Return [x, y] of the center of cell containing provided text 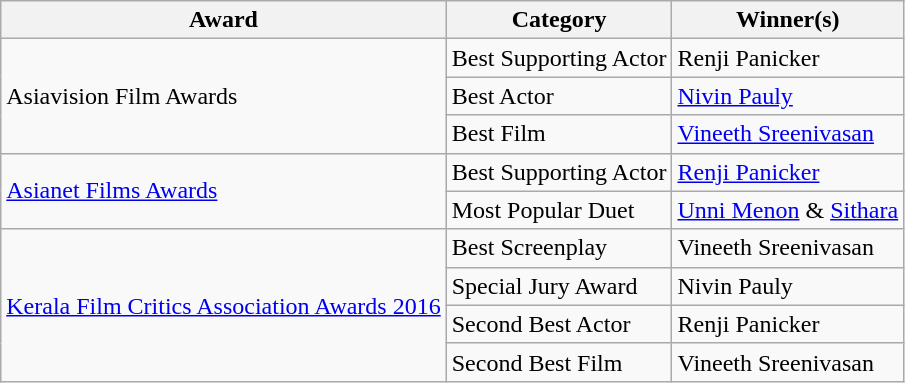
Best Film [559, 134]
Most Popular Duet [559, 210]
Category [559, 20]
Second Best Film [559, 362]
Best Screenplay [559, 248]
Award [224, 20]
Asianet Films Awards [224, 191]
Winner(s) [788, 20]
Special Jury Award [559, 286]
Second Best Actor [559, 324]
Best Actor [559, 96]
Asiavision Film Awards [224, 96]
Unni Menon & Sithara [788, 210]
Kerala Film Critics Association Awards 2016 [224, 305]
